Detect which cell encompasses the target text, then output its [x, y] center coordinate. 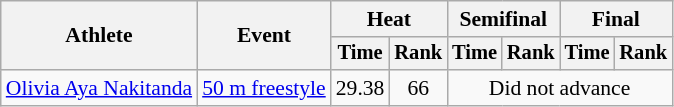
Event [264, 36]
66 [418, 88]
Athlete [99, 36]
Semifinal [503, 19]
50 m freestyle [264, 88]
Final [616, 19]
29.38 [360, 88]
Did not advance [560, 88]
Olivia Aya Nakitanda [99, 88]
Heat [389, 19]
